Identify which cell holds the provided text, then report its (x, y) central coordinate. 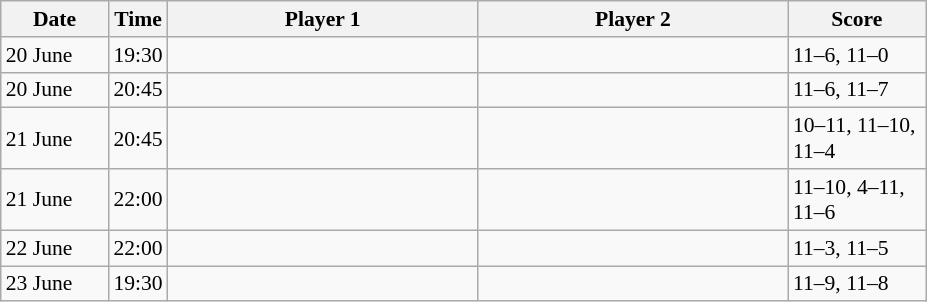
10–11, 11–10, 11–4 (857, 138)
Date (55, 19)
11–6, 11–0 (857, 55)
11–6, 11–7 (857, 90)
Score (857, 19)
Time (138, 19)
11–3, 11–5 (857, 248)
Player 2 (633, 19)
23 June (55, 284)
11–10, 4–11, 11–6 (857, 200)
Player 1 (323, 19)
22 June (55, 248)
11–9, 11–8 (857, 284)
